For the text-containing cell, return its midpoint in (X, Y) coordinate format. 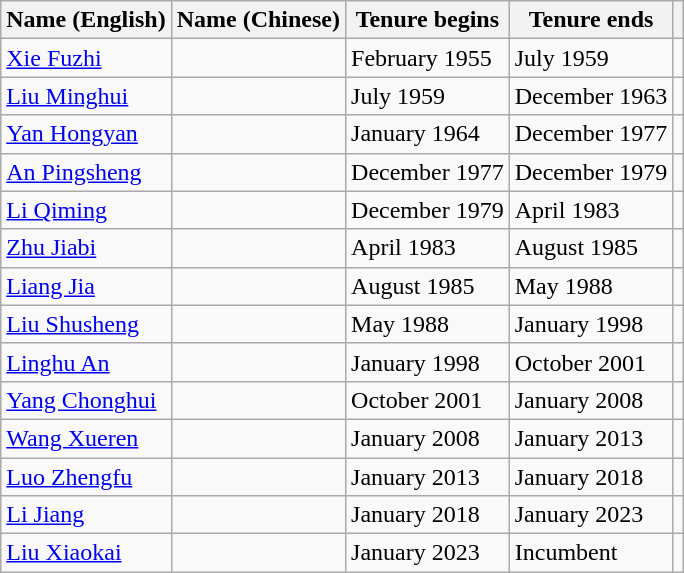
Liang Jia (86, 286)
January 1964 (428, 134)
Xie Fuzhi (86, 58)
Incumbent (591, 553)
Liu Shusheng (86, 324)
Name (English) (86, 20)
December 1963 (591, 96)
Li Qiming (86, 210)
Linghu An (86, 362)
Zhu Jiabi (86, 248)
Liu Minghui (86, 96)
Tenure ends (591, 20)
Li Jiang (86, 515)
An Pingsheng (86, 172)
Tenure begins (428, 20)
Name (Chinese) (258, 20)
Luo Zhengfu (86, 477)
February 1955 (428, 58)
Liu Xiaokai (86, 553)
Yang Chonghui (86, 400)
Wang Xueren (86, 438)
Yan Hongyan (86, 134)
